Locate the cell with the specified text and output its (X, Y) center coordinate. 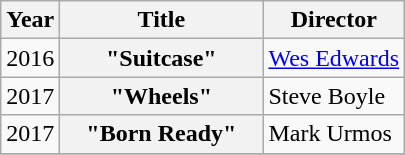
"Suitcase" (162, 58)
Year (30, 20)
"Born Ready" (162, 134)
Director (334, 20)
"Wheels" (162, 96)
2016 (30, 58)
Title (162, 20)
Steve Boyle (334, 96)
Wes Edwards (334, 58)
Mark Urmos (334, 134)
